For the text-containing cell, return its midpoint in [x, y] coordinate format. 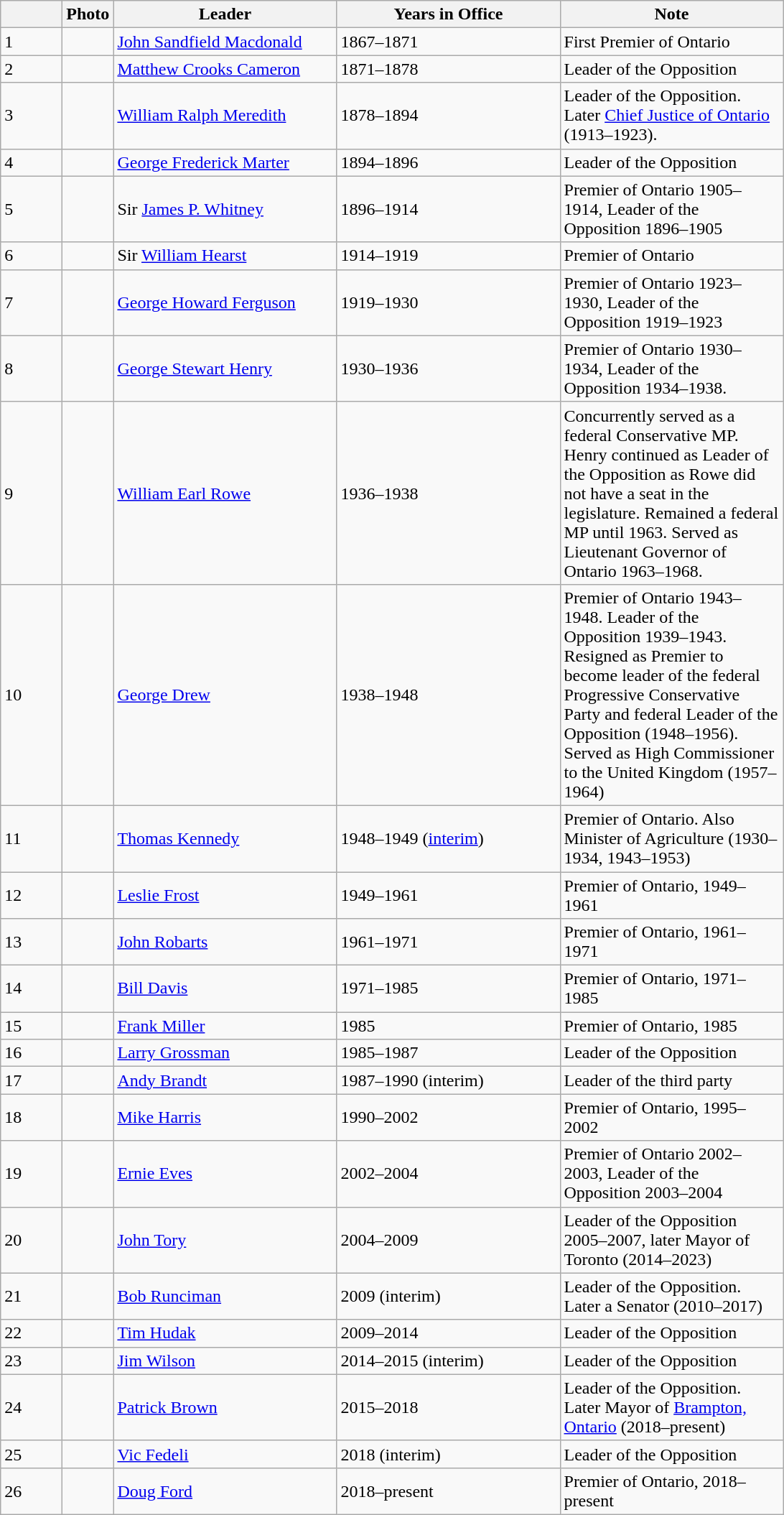
12 [32, 895]
24 [32, 1407]
18 [32, 1118]
23 [32, 1361]
Premier of Ontario, 2018–present [672, 1491]
Premier of Ontario [672, 256]
1990–2002 [448, 1118]
George Stewart Henry [225, 369]
Premier of Ontario, 1995–2002 [672, 1118]
1985–1987 [448, 1053]
Patrick Brown [225, 1407]
22 [32, 1333]
Bill Davis [225, 988]
Premier of Ontario 1930–1934, Leader of the Opposition 1934–1938. [672, 369]
2014–2015 (interim) [448, 1361]
3 [32, 116]
Photo [88, 14]
1 [32, 42]
1896–1914 [448, 209]
First Premier of Ontario [672, 42]
14 [32, 988]
Jim Wilson [225, 1361]
13 [32, 942]
George Frederick Marter [225, 162]
Premier of Ontario 2002–2003, Leader of the Opposition 2003–2004 [672, 1174]
1930–1936 [448, 369]
Premier of Ontario. Also Minister of Agriculture (1930–1934, 1943–1953) [672, 838]
2 [32, 69]
Leader of the Opposition. Later Mayor of Brampton, Ontario (2018–present) [672, 1407]
John Robarts [225, 942]
7 [32, 302]
2002–2004 [448, 1174]
2018–present [448, 1491]
Premier of Ontario, 1971–1985 [672, 988]
Premier of Ontario, 1985 [672, 1026]
Premier of Ontario 1905–1914, Leader of the Opposition 1896–1905 [672, 209]
8 [32, 369]
16 [32, 1053]
1914–1919 [448, 256]
John Sandfield Macdonald [225, 42]
2009 (interim) [448, 1296]
25 [32, 1454]
1919–1930 [448, 302]
1878–1894 [448, 116]
2009–2014 [448, 1333]
9 [32, 493]
1936–1938 [448, 493]
26 [32, 1491]
1961–1971 [448, 942]
Premier of Ontario, 1949–1961 [672, 895]
Leader [225, 14]
19 [32, 1174]
Andy Brandt [225, 1080]
William Earl Rowe [225, 493]
15 [32, 1026]
5 [32, 209]
20 [32, 1240]
1971–1985 [448, 988]
1948–1949 (interim) [448, 838]
Years in Office [448, 14]
Thomas Kennedy [225, 838]
Leader of the third party [672, 1080]
William Ralph Meredith [225, 116]
11 [32, 838]
Vic Fedeli [225, 1454]
Premier of Ontario 1923–1930, Leader of the Opposition 1919–1923 [672, 302]
4 [32, 162]
Frank Miller [225, 1026]
1987–1990 (interim) [448, 1080]
10 [32, 695]
George Howard Ferguson [225, 302]
Sir James P. Whitney [225, 209]
2004–2009 [448, 1240]
Leader of the Opposition 2005–2007, later Mayor of Toronto (2014–2023) [672, 1240]
Tim Hudak [225, 1333]
1867–1871 [448, 42]
John Tory [225, 1240]
Doug Ford [225, 1491]
6 [32, 256]
George Drew [225, 695]
1949–1961 [448, 895]
1938–1948 [448, 695]
Note [672, 14]
Leader of the Opposition. Later a Senator (2010–2017) [672, 1296]
17 [32, 1080]
1894–1896 [448, 162]
Premier of Ontario, 1961–1971 [672, 942]
Leader of the Opposition. Later Chief Justice of Ontario (1913–1923). [672, 116]
21 [32, 1296]
Mike Harris [225, 1118]
1871–1878 [448, 69]
Matthew Crooks Cameron [225, 69]
Leslie Frost [225, 895]
2018 (interim) [448, 1454]
Bob Runciman [225, 1296]
1985 [448, 1026]
Sir William Hearst [225, 256]
Ernie Eves [225, 1174]
2015–2018 [448, 1407]
Larry Grossman [225, 1053]
